Capture the cell that displays the provided text and extract its [x, y] central coordinate. 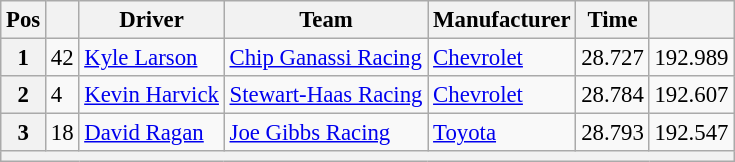
3 [24, 133]
18 [62, 133]
4 [62, 95]
42 [62, 58]
Joe Gibbs Racing [326, 133]
Time [612, 20]
2 [24, 95]
192.547 [692, 133]
1 [24, 58]
28.784 [612, 95]
28.727 [612, 58]
David Ragan [152, 133]
Kevin Harvick [152, 95]
192.989 [692, 58]
Driver [152, 20]
Manufacturer [502, 20]
Stewart-Haas Racing [326, 95]
Toyota [502, 133]
28.793 [612, 133]
Pos [24, 20]
Kyle Larson [152, 58]
192.607 [692, 95]
Chip Ganassi Racing [326, 58]
Team [326, 20]
